Return the [X, Y] coordinate for the center point of the cell that contains the specified text.  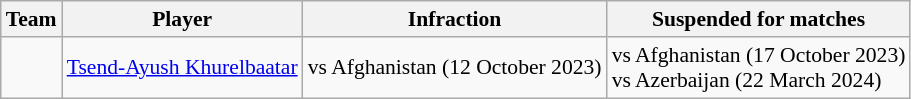
vs Afghanistan (17 October 2023)vs Azerbaijan (22 March 2024) [759, 68]
Player [182, 19]
Tsend-Ayush Khurelbaatar [182, 68]
Infraction [455, 19]
Team [32, 19]
Suspended for matches [759, 19]
vs Afghanistan (12 October 2023) [455, 68]
